Capture the cell that displays the provided text and extract its [x, y] central coordinate. 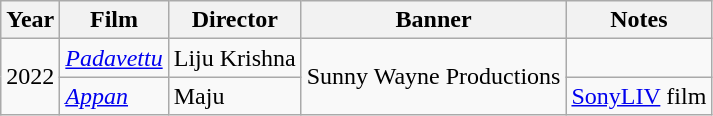
Notes [639, 20]
Sunny Wayne Productions [434, 77]
2022 [30, 77]
Year [30, 20]
Liju Krishna [234, 58]
Film [114, 20]
Padavettu [114, 58]
Director [234, 20]
Appan [114, 96]
SonyLIV film [639, 96]
Banner [434, 20]
Maju [234, 96]
